Output the [x, y] coordinate of the center of the cell containing the given text.  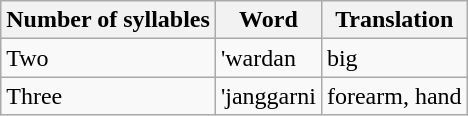
'wardan [268, 58]
Three [108, 96]
Word [268, 20]
forearm, hand [394, 96]
Two [108, 58]
'janggarni [268, 96]
Translation [394, 20]
big [394, 58]
Number of syllables [108, 20]
